Determine the [x, y] coordinate at the center of the cell enclosing the given text.  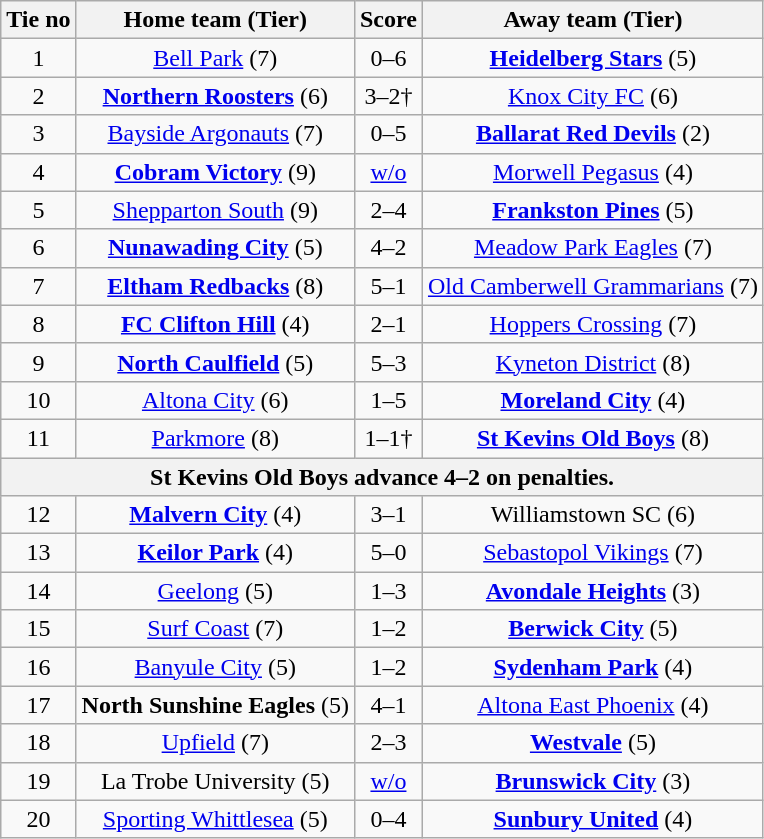
12 [38, 515]
5 [38, 210]
Morwell Pegasus (4) [592, 172]
Frankston Pines (5) [592, 210]
Moreland City (4) [592, 400]
4 [38, 172]
FC Clifton Hill (4) [215, 324]
0–5 [388, 134]
Malvern City (4) [215, 515]
18 [38, 743]
3–1 [388, 515]
La Trobe University (5) [215, 781]
Score [388, 20]
Parkmore (8) [215, 438]
Bell Park (7) [215, 58]
Northern Roosters (6) [215, 96]
0–6 [388, 58]
St Kevins Old Boys (8) [592, 438]
1–3 [388, 591]
13 [38, 553]
5–3 [388, 362]
2–1 [388, 324]
Knox City FC (6) [592, 96]
Heidelberg Stars (5) [592, 58]
20 [38, 819]
Sporting Whittlesea (5) [215, 819]
North Sunshine Eagles (5) [215, 705]
1–1† [388, 438]
Away team (Tier) [592, 20]
2–4 [388, 210]
Sunbury United (4) [592, 819]
16 [38, 667]
0–4 [388, 819]
10 [38, 400]
Banyule City (5) [215, 667]
Kyneton District (8) [592, 362]
Westvale (5) [592, 743]
Altona City (6) [215, 400]
5–0 [388, 553]
1 [38, 58]
15 [38, 629]
17 [38, 705]
Old Camberwell Grammarians (7) [592, 286]
11 [38, 438]
4–1 [388, 705]
Upfield (7) [215, 743]
Nunawading City (5) [215, 248]
2 [38, 96]
Geelong (5) [215, 591]
Brunswick City (3) [592, 781]
Bayside Argonauts (7) [215, 134]
Berwick City (5) [592, 629]
19 [38, 781]
Meadow Park Eagles (7) [592, 248]
Sebastopol Vikings (7) [592, 553]
Avondale Heights (3) [592, 591]
3 [38, 134]
2–3 [388, 743]
Home team (Tier) [215, 20]
9 [38, 362]
Tie no [38, 20]
Keilor Park (4) [215, 553]
St Kevins Old Boys advance 4–2 on penalties. [382, 477]
Sydenham Park (4) [592, 667]
3–2† [388, 96]
Altona East Phoenix (4) [592, 705]
Surf Coast (7) [215, 629]
6 [38, 248]
8 [38, 324]
Hoppers Crossing (7) [592, 324]
5–1 [388, 286]
North Caulfield (5) [215, 362]
Williamstown SC (6) [592, 515]
Shepparton South (9) [215, 210]
1–5 [388, 400]
Cobram Victory (9) [215, 172]
14 [38, 591]
7 [38, 286]
Eltham Redbacks (8) [215, 286]
Ballarat Red Devils (2) [592, 134]
4–2 [388, 248]
